Identify which cell holds the provided text, then report its (X, Y) central coordinate. 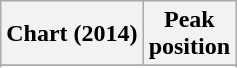
Peakposition (189, 34)
Chart (2014) (72, 34)
